Output the (x, y) coordinate of the center of the cell containing the given text.  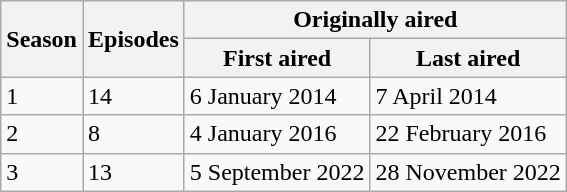
Last aired (468, 58)
1 (42, 96)
5 September 2022 (277, 172)
13 (133, 172)
22 February 2016 (468, 134)
3 (42, 172)
Season (42, 39)
2 (42, 134)
Originally aired (375, 20)
First aired (277, 58)
6 January 2014 (277, 96)
4 January 2016 (277, 134)
Episodes (133, 39)
8 (133, 134)
7 April 2014 (468, 96)
14 (133, 96)
28 November 2022 (468, 172)
